Find where the given text appears and provide that cell's center as (X, Y) coordinate. 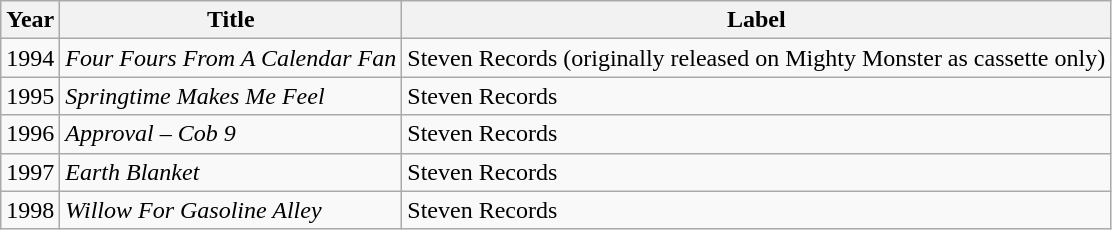
Earth Blanket (231, 172)
Approval – Cob 9 (231, 134)
1997 (30, 172)
Springtime Makes Me Feel (231, 96)
Title (231, 20)
1994 (30, 58)
1998 (30, 210)
Willow For Gasoline Alley (231, 210)
1996 (30, 134)
1995 (30, 96)
Year (30, 20)
Steven Records (originally released on Mighty Monster as cassette only) (756, 58)
Four Fours From A Calendar Fan (231, 58)
Label (756, 20)
